Locate the cell with the specified text and output its (X, Y) center coordinate. 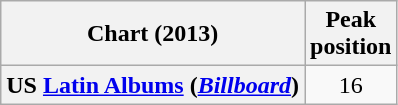
US Latin Albums (Billboard) (153, 85)
Peakposition (351, 34)
16 (351, 85)
Chart (2013) (153, 34)
